Return the [x, y] coordinate for the center point of the cell that contains the specified text.  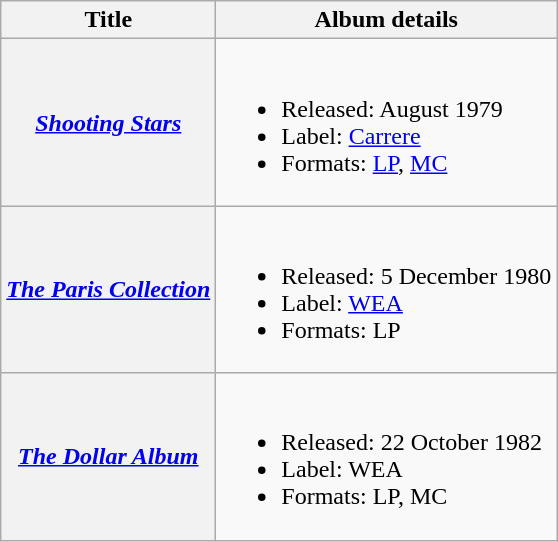
The Dollar Album [108, 456]
Title [108, 20]
Album details [386, 20]
Released: 5 December 1980Label: WEAFormats: LP [386, 290]
The Paris Collection [108, 290]
Released: August 1979Label: CarrereFormats: LP, MC [386, 122]
Released: 22 October 1982Label: WEAFormats: LP, MC [386, 456]
Shooting Stars [108, 122]
